Detect which cell encompasses the target text, then output its (x, y) center coordinate. 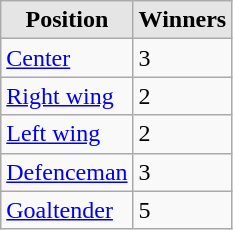
Position (67, 20)
Right wing (67, 96)
Winners (182, 20)
Center (67, 58)
Goaltender (67, 210)
Left wing (67, 134)
Defenceman (67, 172)
5 (182, 210)
